Provide the [X, Y] coordinate of the cell's center where the given text is located.  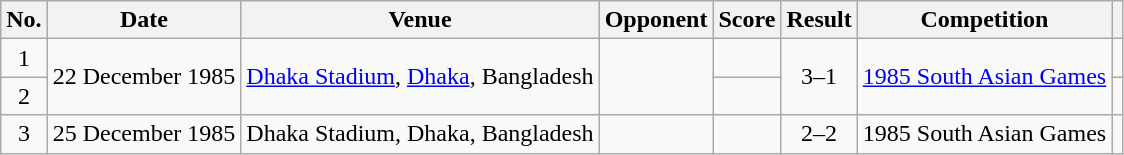
1 [24, 58]
3 [24, 134]
Date [144, 20]
No. [24, 20]
2–2 [819, 134]
3–1 [819, 77]
25 December 1985 [144, 134]
Score [747, 20]
Result [819, 20]
2 [24, 96]
22 December 1985 [144, 77]
Opponent [656, 20]
Competition [984, 20]
Venue [420, 20]
